Provide the [X, Y] coordinate of the cell's center where the given text is located.  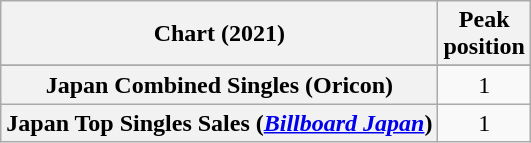
Peakposition [484, 34]
Japan Top Singles Sales (Billboard Japan) [220, 123]
Japan Combined Singles (Oricon) [220, 85]
Chart (2021) [220, 34]
